Determine the (X, Y) coordinate at the center of the cell enclosing the given text.  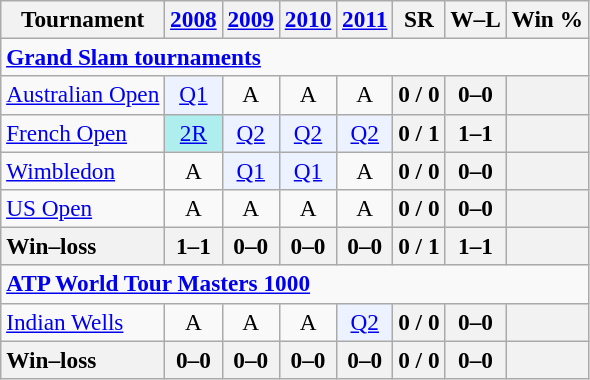
US Open (83, 208)
2011 (365, 19)
Grand Slam tournaments (295, 57)
Win % (547, 19)
W–L (476, 19)
SR (419, 19)
2008 (194, 19)
2010 (308, 19)
2009 (250, 19)
Wimbledon (83, 170)
Australian Open (83, 95)
Indian Wells (83, 322)
ATP World Tour Masters 1000 (295, 284)
2R (194, 133)
Tournament (83, 19)
French Open (83, 133)
